Return [x, y] of the center of cell containing provided text 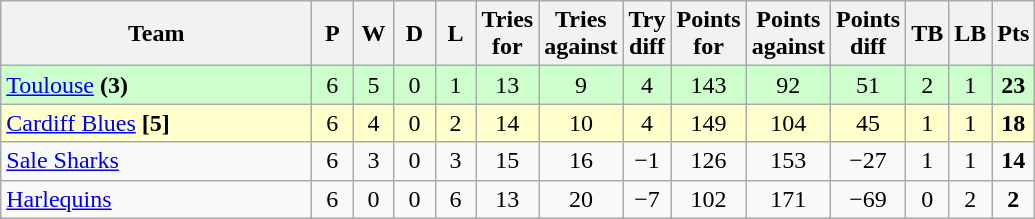
Try diff [647, 34]
Harlequins [156, 199]
L [456, 34]
10 [581, 123]
Points for [708, 34]
16 [581, 161]
Pts [1014, 34]
W [374, 34]
5 [374, 85]
LB [970, 34]
153 [788, 161]
P [332, 34]
Points against [788, 34]
Cardiff Blues [5] [156, 123]
Points diff [868, 34]
TB [928, 34]
−7 [647, 199]
18 [1014, 123]
126 [708, 161]
Team [156, 34]
Sale Sharks [156, 161]
Tries against [581, 34]
102 [708, 199]
149 [708, 123]
23 [1014, 85]
51 [868, 85]
92 [788, 85]
Tries for [508, 34]
20 [581, 199]
−1 [647, 161]
15 [508, 161]
−27 [868, 161]
Toulouse (3) [156, 85]
45 [868, 123]
171 [788, 199]
D [414, 34]
104 [788, 123]
−69 [868, 199]
9 [581, 85]
143 [708, 85]
